Detect which cell encompasses the target text, then output its [X, Y] center coordinate. 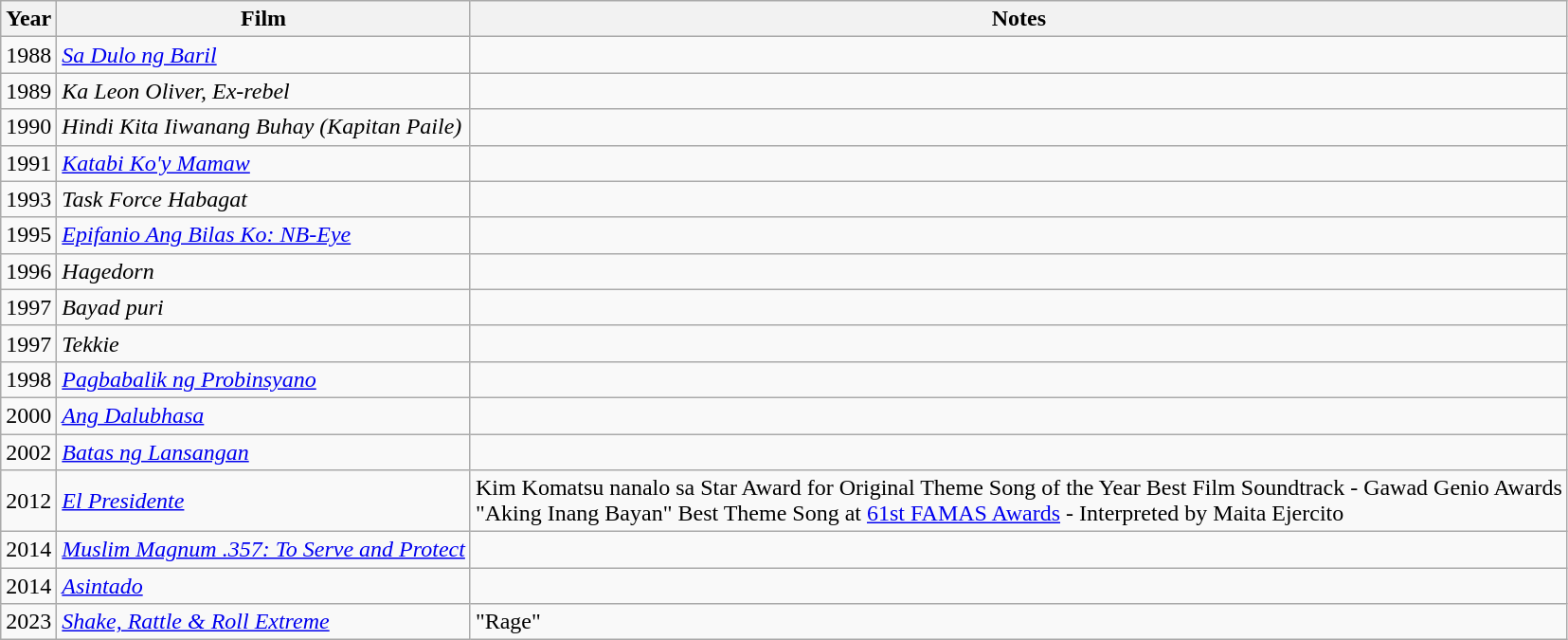
2002 [28, 452]
Ka Leon Oliver, Ex-rebel [263, 91]
Batas ng Lansangan [263, 452]
1990 [28, 127]
Ang Dalubhasa [263, 415]
2023 [28, 622]
Notes [1018, 19]
Film [263, 19]
Task Force Habagat [263, 199]
Bayad puri [263, 307]
Katabi Ko'y Mamaw [263, 163]
1993 [28, 199]
Asintado [263, 586]
1995 [28, 235]
Tekkie [263, 343]
1988 [28, 55]
1991 [28, 163]
"Rage" [1018, 622]
El Presidente [263, 501]
1998 [28, 379]
Sa Dulo ng Baril [263, 55]
Epifanio Ang Bilas Ko: NB-Eye [263, 235]
1989 [28, 91]
1996 [28, 271]
2000 [28, 415]
Muslim Magnum .357: To Serve and Protect [263, 550]
Year [28, 19]
Shake, Rattle & Roll Extreme [263, 622]
Hagedorn [263, 271]
2012 [28, 501]
Hindi Kita Iiwanang Buhay (Kapitan Paile) [263, 127]
Pagbabalik ng Probinsyano [263, 379]
